Determine the (x, y) coordinate at the center of the cell enclosing the given text.  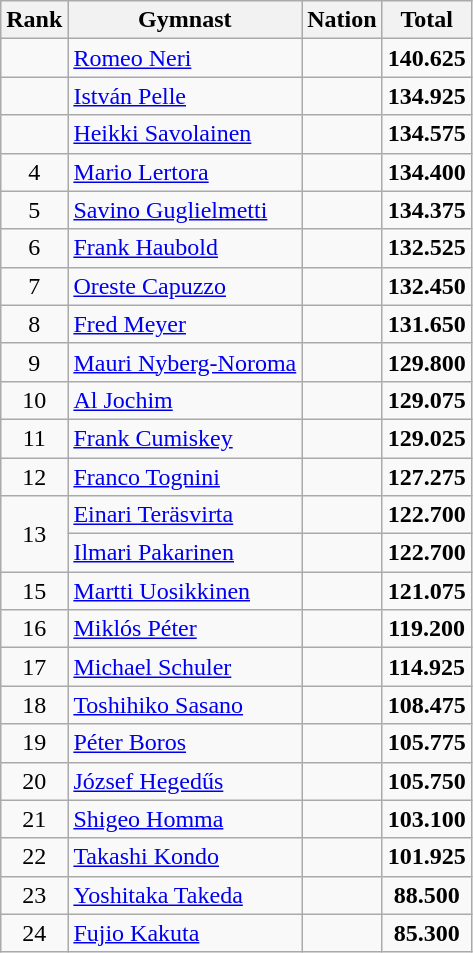
18 (34, 705)
101.925 (426, 857)
Fujio Kakuta (185, 933)
Shigeo Homma (185, 819)
15 (34, 591)
21 (34, 819)
10 (34, 400)
127.275 (426, 477)
István Pelle (185, 96)
Takashi Kondo (185, 857)
88.500 (426, 895)
Total (426, 20)
140.625 (426, 58)
Martti Uosikkinen (185, 591)
114.925 (426, 667)
132.525 (426, 248)
4 (34, 172)
134.375 (426, 210)
129.800 (426, 362)
Miklós Péter (185, 629)
Toshihiko Sasano (185, 705)
Michael Schuler (185, 667)
134.925 (426, 96)
108.475 (426, 705)
Savino Guglielmetti (185, 210)
Nation (342, 20)
85.300 (426, 933)
6 (34, 248)
134.575 (426, 134)
7 (34, 286)
119.200 (426, 629)
24 (34, 933)
9 (34, 362)
5 (34, 210)
Péter Boros (185, 743)
121.075 (426, 591)
Heikki Savolainen (185, 134)
131.650 (426, 324)
23 (34, 895)
Al Jochim (185, 400)
Fred Meyer (185, 324)
129.075 (426, 400)
132.450 (426, 286)
Rank (34, 20)
17 (34, 667)
20 (34, 781)
Frank Cumiskey (185, 438)
11 (34, 438)
105.750 (426, 781)
Einari Teräsvirta (185, 515)
8 (34, 324)
József Hegedűs (185, 781)
Romeo Neri (185, 58)
Franco Tognini (185, 477)
105.775 (426, 743)
Gymnast (185, 20)
Ilmari Pakarinen (185, 553)
22 (34, 857)
19 (34, 743)
103.100 (426, 819)
Oreste Capuzzo (185, 286)
16 (34, 629)
134.400 (426, 172)
Frank Haubold (185, 248)
13 (34, 534)
Yoshitaka Takeda (185, 895)
12 (34, 477)
129.025 (426, 438)
Mario Lertora (185, 172)
Mauri Nyberg-Noroma (185, 362)
